For the text-containing cell, return its midpoint in (X, Y) coordinate format. 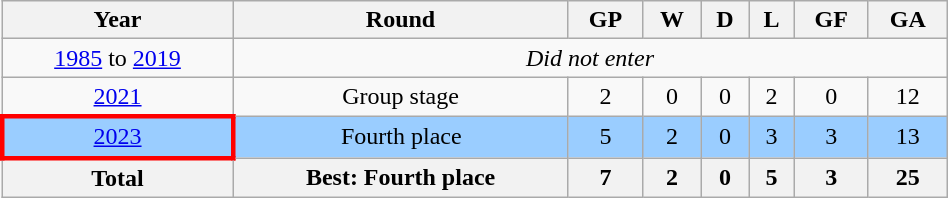
Total (118, 178)
GA (908, 20)
12 (908, 97)
Fourth place (400, 136)
1985 to 2019 (118, 58)
L (772, 20)
13 (908, 136)
2021 (118, 97)
GP (605, 20)
Round (400, 20)
GF (831, 20)
D (725, 20)
7 (605, 178)
Group stage (400, 97)
W (672, 20)
Did not enter (590, 58)
25 (908, 178)
Best: Fourth place (400, 178)
2023 (118, 136)
Year (118, 20)
